Determine the (x, y) coordinate at the center of the cell enclosing the given text.  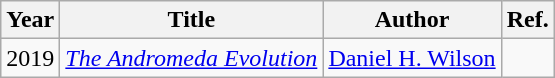
Ref. (528, 20)
Title (192, 20)
The Andromeda Evolution (192, 58)
2019 (30, 58)
Author (412, 20)
Year (30, 20)
Daniel H. Wilson (412, 58)
